Identify which cell holds the provided text, then report its (x, y) central coordinate. 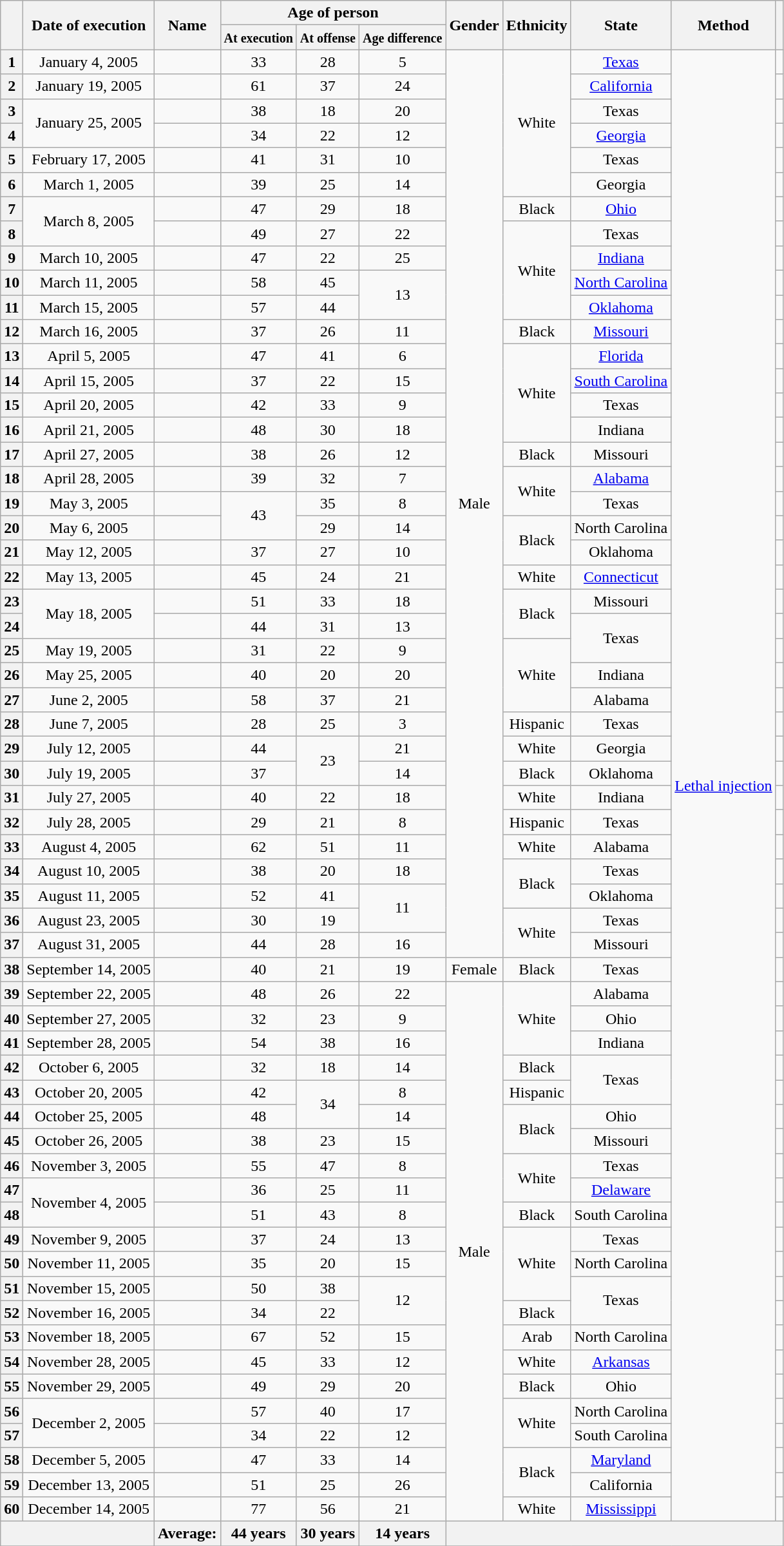
Gender (474, 25)
July 19, 2005 (89, 773)
14 years (402, 1534)
State (621, 25)
March 11, 2005 (89, 282)
Female (474, 969)
4 (12, 135)
November 16, 2005 (89, 1313)
January 4, 2005 (89, 62)
April 27, 2005 (89, 454)
October 25, 2005 (89, 1117)
77 (258, 1509)
59 (12, 1484)
April 28, 2005 (89, 479)
Arkansas (621, 1362)
1 (12, 62)
62 (258, 847)
July 12, 2005 (89, 749)
March 15, 2005 (89, 307)
May 12, 2005 (89, 552)
July 28, 2005 (89, 822)
September 27, 2005 (89, 1018)
46 (12, 1166)
Name (188, 25)
Date of execution (89, 25)
September 28, 2005 (89, 1043)
November 9, 2005 (89, 1239)
Ethnicity (537, 25)
July 27, 2005 (89, 798)
Delaware (621, 1190)
November 29, 2005 (89, 1386)
November 11, 2005 (89, 1264)
2 (12, 86)
Method (723, 25)
October 6, 2005 (89, 1067)
June 7, 2005 (89, 724)
December 14, 2005 (89, 1509)
53 (12, 1337)
January 19, 2005 (89, 86)
60 (12, 1509)
Mississippi (621, 1509)
March 1, 2005 (89, 184)
March 10, 2005 (89, 258)
May 13, 2005 (89, 577)
November 3, 2005 (89, 1166)
April 5, 2005 (89, 356)
Florida (621, 356)
November 18, 2005 (89, 1337)
February 17, 2005 (89, 160)
May 3, 2005 (89, 503)
March 8, 2005 (89, 221)
At offense (327, 37)
March 16, 2005 (89, 332)
May 19, 2005 (89, 650)
Age of person (333, 13)
December 5, 2005 (89, 1460)
December 2, 2005 (89, 1423)
Lethal injection (723, 786)
At execution (258, 37)
August 23, 2005 (89, 920)
January 25, 2005 (89, 123)
30 years (327, 1534)
August 31, 2005 (89, 945)
Maryland (621, 1460)
61 (258, 86)
Average: (188, 1534)
April 15, 2005 (89, 381)
September 22, 2005 (89, 994)
October 26, 2005 (89, 1141)
May 6, 2005 (89, 528)
December 13, 2005 (89, 1484)
Arab (537, 1337)
October 20, 2005 (89, 1092)
April 20, 2005 (89, 405)
June 2, 2005 (89, 699)
44 years (258, 1534)
November 4, 2005 (89, 1203)
November 15, 2005 (89, 1288)
September 14, 2005 (89, 969)
August 4, 2005 (89, 847)
May 25, 2005 (89, 675)
November 28, 2005 (89, 1362)
August 11, 2005 (89, 896)
Age difference (402, 37)
Connecticut (621, 577)
67 (258, 1337)
May 18, 2005 (89, 614)
April 21, 2005 (89, 430)
August 10, 2005 (89, 871)
